Provide the [x, y] coordinate of the cell's center where the given text is located.  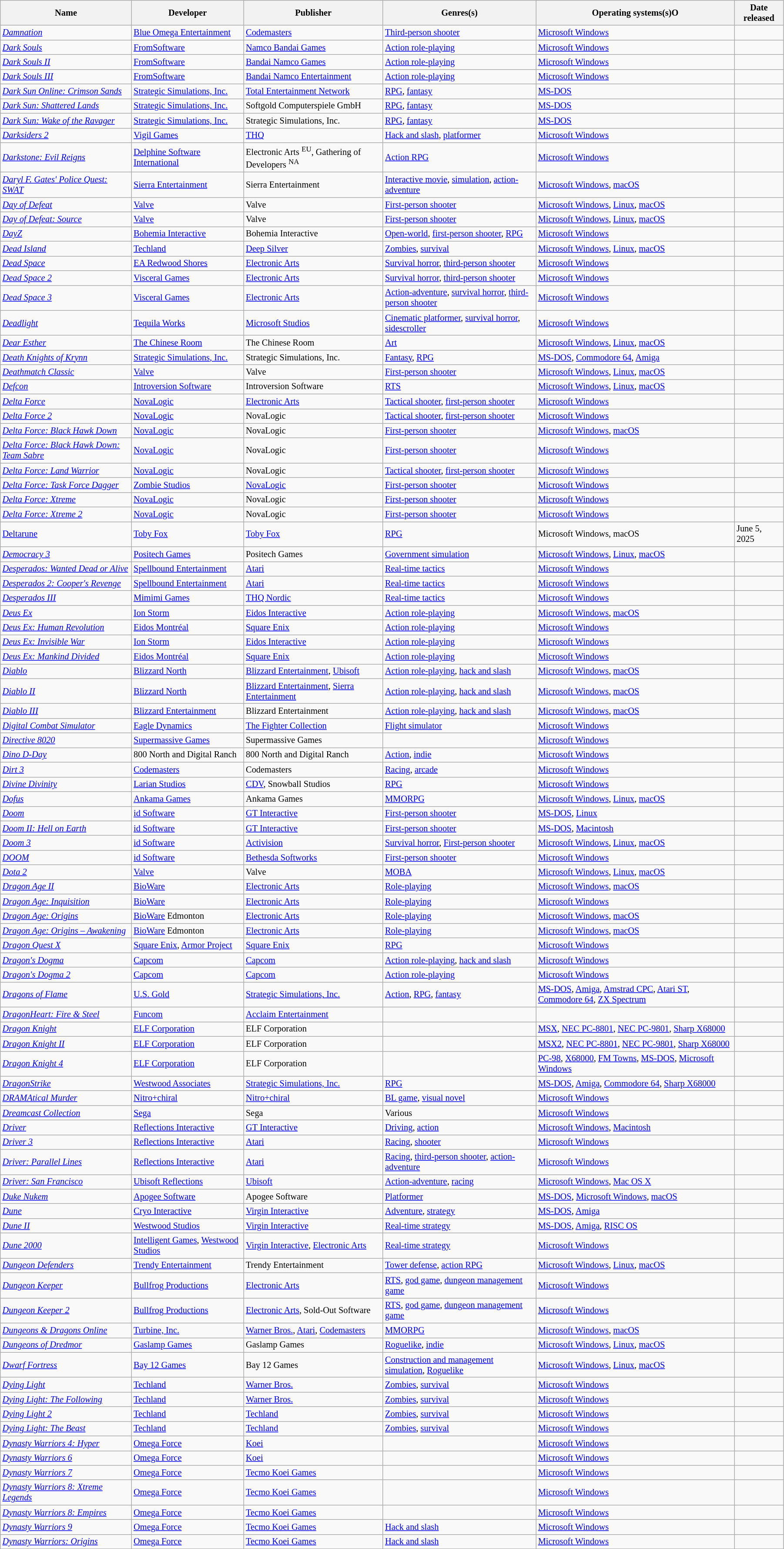
MSX2, NEC PC-8801, NEC PC-9801, Sharp X68000 [635, 1044]
THQ [313, 135]
Racing, third-person shooter, action-adventure [459, 1162]
Delta Force: Task Force Dagger [66, 485]
Dune [66, 1211]
Digital Combat Simulator [66, 726]
DOOM [66, 857]
Bandai Namco Entertainment [313, 77]
Funcom [188, 1015]
Dota 2 [66, 872]
Microsoft Windows, Macintosh [635, 1127]
Day of Defeat: Source [66, 219]
Acclaim Entertainment [313, 1015]
MS-DOS, Amiga, Amstrad CPC, Atari ST, Commodore 64, ZX Spectrum [635, 995]
MS-DOS, Amiga, RISC OS [635, 1226]
Doom [66, 813]
THQ Nordic [313, 598]
Dynasty Warriors 4: Hyper [66, 1443]
Blue Omega Entertainment [188, 33]
Softgold Computerspiele GmbH [313, 106]
Dragon's Dogma 2 [66, 974]
Desperados 2: Cooper's Revenge [66, 583]
MSX, NEC PC-8801, NEC PC-9801, Sharp X68000 [635, 1029]
Dark Souls II [66, 62]
RTS [459, 386]
Third-person shooter [459, 33]
Action-adventure, racing [459, 1182]
Dungeons of Dredmor [66, 1345]
Delta Force: Land Warrior [66, 470]
Open-world, first-person shooter, RPG [459, 234]
Damnation [66, 33]
Dead Space [66, 263]
Eagle Dynamics [188, 726]
MOBA [459, 872]
Publisher [313, 13]
Dear Esther [66, 343]
Delta Force 2 [66, 416]
Dead Space 2 [66, 278]
Dynasty Warriors 7 [66, 1472]
Action RPG [459, 157]
Hack and slash, platformer [459, 135]
MS-DOS, Macintosh [635, 828]
June 5, 2025 [759, 534]
Operating systems(s)O [635, 13]
Dynasty Warriors 6 [66, 1458]
Desperados: Wanted Dead or Alive [66, 569]
Dying Light: The Beast [66, 1428]
MS-DOS, Amiga, Commodore 64, Sharp X68000 [635, 1083]
Turbine, Inc. [188, 1330]
Deus Ex: Invisible War [66, 642]
Dune 2000 [66, 1246]
Democracy 3 [66, 554]
Dying Light: The Following [66, 1399]
Fantasy, RPG [459, 357]
Delta Force: Xtreme 2 [66, 514]
Dragon Age: Origins – Awakening [66, 931]
Various [459, 1113]
PC-98, X68000, FM Towns, MS-DOS, Microsoft Windows [635, 1064]
BL game, visual novel [459, 1098]
Genres(s) [459, 13]
Driving, action [459, 1127]
Dino D-Day [66, 755]
Doom 3 [66, 843]
Dreamcast Collection [66, 1113]
Cinematic platformer, survival horror, sidescroller [459, 323]
Cryo Interactive [188, 1211]
Dying Light 2 [66, 1414]
Dynasty Warriors 9 [66, 1527]
Dungeon Keeper [66, 1285]
Dragon Knight II [66, 1044]
Dragons of Flame [66, 995]
Dune II [66, 1226]
Dying Light [66, 1384]
Dynasty Warriors: Origins [66, 1542]
Westwood Associates [188, 1083]
Electronic Arts, Sold-Out Software [313, 1310]
Name [66, 13]
Deltarune [66, 534]
Dwarf Fortress [66, 1365]
Dark Sun: Shattered Lands [66, 106]
Delta Force [66, 401]
Vigil Games [188, 135]
Dead Space 3 [66, 298]
MS-DOS, Microsoft Windows, macOS [635, 1196]
Deadlight [66, 323]
Driver [66, 1127]
Square Enix, Armor Project [188, 945]
Developer [188, 13]
DRAMAtical Murder [66, 1098]
Darkstone: Evil Reigns [66, 157]
MS-DOS, Commodore 64, Amiga [635, 357]
Delta Force: Xtreme [66, 500]
Dungeons & Dragons Online [66, 1330]
MS-DOS, Amiga [635, 1211]
Tower defense, action RPG [459, 1265]
MS-DOS, Linux [635, 813]
Date released [759, 13]
Deus Ex: Mankind Divided [66, 657]
Delta Force: Black Hawk Down [66, 430]
Government simulation [459, 554]
Dark Sun: Wake of the Ravager [66, 121]
Divine Divinity [66, 784]
Dynasty Warriors 8: Xtreme Legends [66, 1492]
Dragon's Dogma [66, 960]
Blizzard Entertainment, Sierra Entertainment [313, 691]
Flight simulator [459, 726]
Racing, arcade [459, 769]
Driver 3 [66, 1142]
Westwood Studios [188, 1226]
Bandai Namco Games [313, 62]
Blizzard Entertainment, Ubisoft [313, 671]
Action, indie [459, 755]
Day of Defeat [66, 205]
Bethesda Softworks [313, 857]
Microsoft Windows, Mac OS X [635, 1182]
Construction and management simulation, Roguelike [459, 1365]
Dirt 3 [66, 769]
Tequila Works [188, 323]
Doom II: Hell on Earth [66, 828]
Driver: Parallel Lines [66, 1162]
Total Entertainment Network [313, 91]
Dragon Age II [66, 887]
Racing, shooter [459, 1142]
DragonStrike [66, 1083]
Darksiders 2 [66, 135]
The Fighter Collection [313, 726]
Dragon Knight 4 [66, 1064]
Action, RPG, fantasy [459, 995]
Death Knights of Krynn [66, 357]
Diablo III [66, 711]
Dead Island [66, 249]
Intelligent Games, Westwood Studios [188, 1246]
Action-adventure, survival horror, third-person shooter [459, 298]
Art [459, 343]
Duke Nukem [66, 1196]
Zombie Studios [188, 485]
EA Redwood Shores [188, 263]
Virgin Interactive, Electronic Arts [313, 1246]
Platformer [459, 1196]
Dragon Age: Origins [66, 916]
Electronic Arts EU, Gathering of Developers NA [313, 157]
Ubisoft [313, 1182]
Directive 8020 [66, 740]
Deep Silver [313, 249]
Daryl F. Gates' Police Quest: SWAT [66, 185]
Dungeon Keeper 2 [66, 1310]
DayZ [66, 234]
Dungeon Defenders [66, 1265]
Dragon Quest X [66, 945]
Delphine Software International [188, 157]
Dynasty Warriors 8: Empires [66, 1512]
Dragon Age: Inquisition [66, 901]
Deus Ex: Human Revolution [66, 627]
Dark Souls III [66, 77]
U.S. Gold [188, 995]
Defcon [66, 386]
Warner Bros., Atari, Codemasters [313, 1330]
CDV, Snowball Studios [313, 784]
Microsoft Studios [313, 323]
Dark Sun Online: Crimson Sands [66, 91]
Interactive movie, simulation, action-adventure [459, 185]
Dark Souls [66, 47]
Desperados III [66, 598]
Delta Force: Black Hawk Down: Team Sabre [66, 450]
Diablo II [66, 691]
Driver: San Francisco [66, 1182]
Roguelike, indie [459, 1345]
Larian Studios [188, 784]
Deathmatch Classic [66, 372]
Adventure, strategy [459, 1211]
Dofus [66, 799]
Activision [313, 843]
Namco Bandai Games [313, 47]
Dragon Knight [66, 1029]
Ubisoft Reflections [188, 1182]
Mimimi Games [188, 598]
DragonHeart: Fire & Steel [66, 1015]
Survival horror, First-person shooter [459, 843]
Diablo [66, 671]
Deus Ex [66, 613]
